For the text-containing cell, return its midpoint in (X, Y) coordinate format. 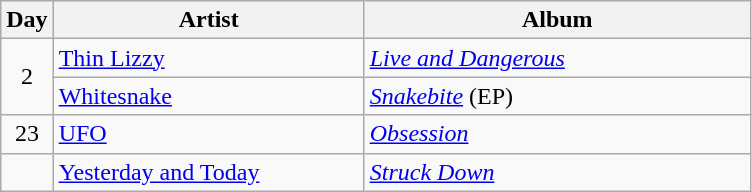
Yesterday and Today (208, 172)
Whitesnake (208, 96)
Struck Down (557, 172)
23 (27, 134)
Thin Lizzy (208, 58)
UFO (208, 134)
Snakebite (EP) (557, 96)
Live and Dangerous (557, 58)
Artist (208, 20)
Album (557, 20)
2 (27, 77)
Obsession (557, 134)
Day (27, 20)
